Identify which cell holds the provided text, then report its [x, y] central coordinate. 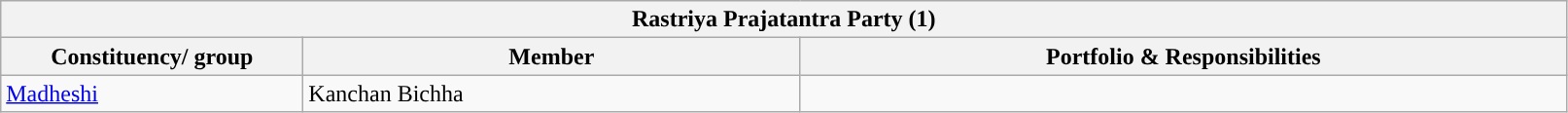
Madheshi [152, 94]
Portfolio & Responsibilities [1184, 56]
Member [552, 56]
Constituency/ group [152, 56]
Rastriya Prajatantra Party (1) [784, 19]
Kanchan Bichha [552, 94]
